Search for the cell housing the specified text and yield its [X, Y] center coordinate. 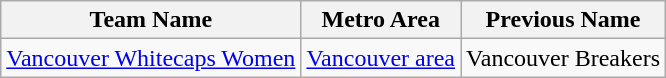
Vancouver area [381, 58]
Vancouver Whitecaps Women [151, 58]
Team Name [151, 20]
Previous Name [564, 20]
Vancouver Breakers [564, 58]
Metro Area [381, 20]
